Search for the cell housing the specified text and yield its [x, y] center coordinate. 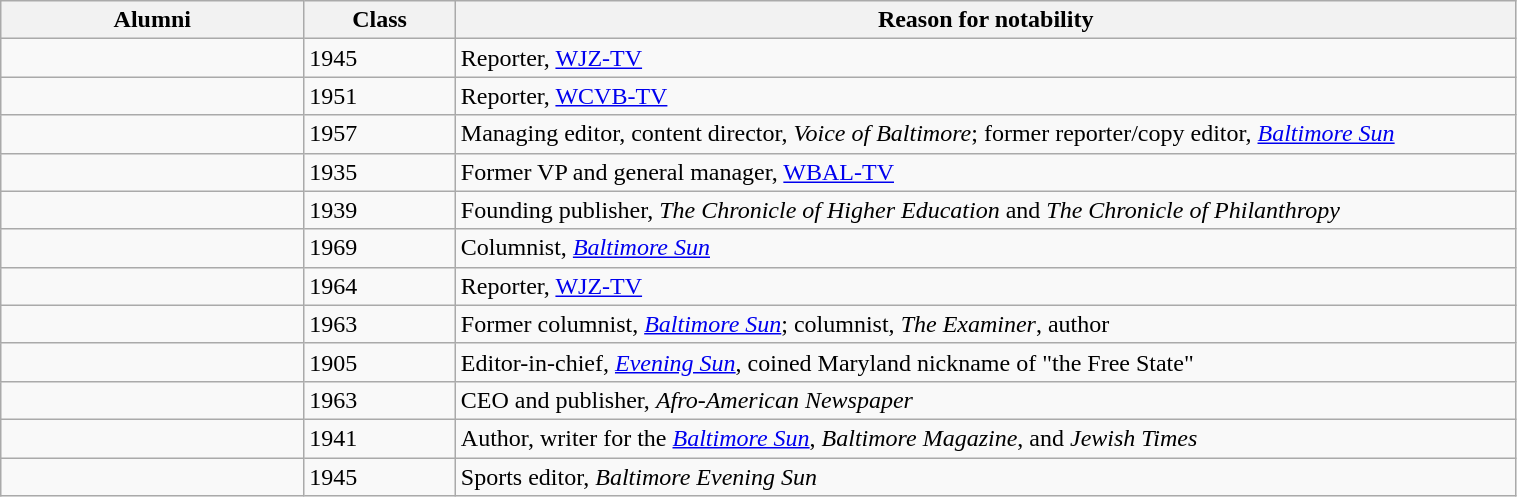
1964 [380, 286]
Author, writer for the Baltimore Sun, Baltimore Magazine, and Jewish Times [986, 438]
CEO and publisher, Afro-American Newspaper [986, 400]
Sports editor, Baltimore Evening Sun [986, 477]
Managing editor, content director, Voice of Baltimore; former reporter/copy editor, Baltimore Sun [986, 134]
Reporter, WCVB-TV [986, 96]
1969 [380, 248]
Editor-in-chief, Evening Sun, coined Maryland nickname of "the Free State" [986, 362]
1957 [380, 134]
1935 [380, 172]
1941 [380, 438]
Reason for notability [986, 20]
Former columnist, Baltimore Sun; columnist, The Examiner, author [986, 324]
Alumni [152, 20]
1951 [380, 96]
Class [380, 20]
1905 [380, 362]
Columnist, Baltimore Sun [986, 248]
Former VP and general manager, WBAL-TV [986, 172]
1939 [380, 210]
Founding publisher, The Chronicle of Higher Education and The Chronicle of Philanthropy [986, 210]
